Find where the given text appears and provide that cell's center as [x, y] coordinate. 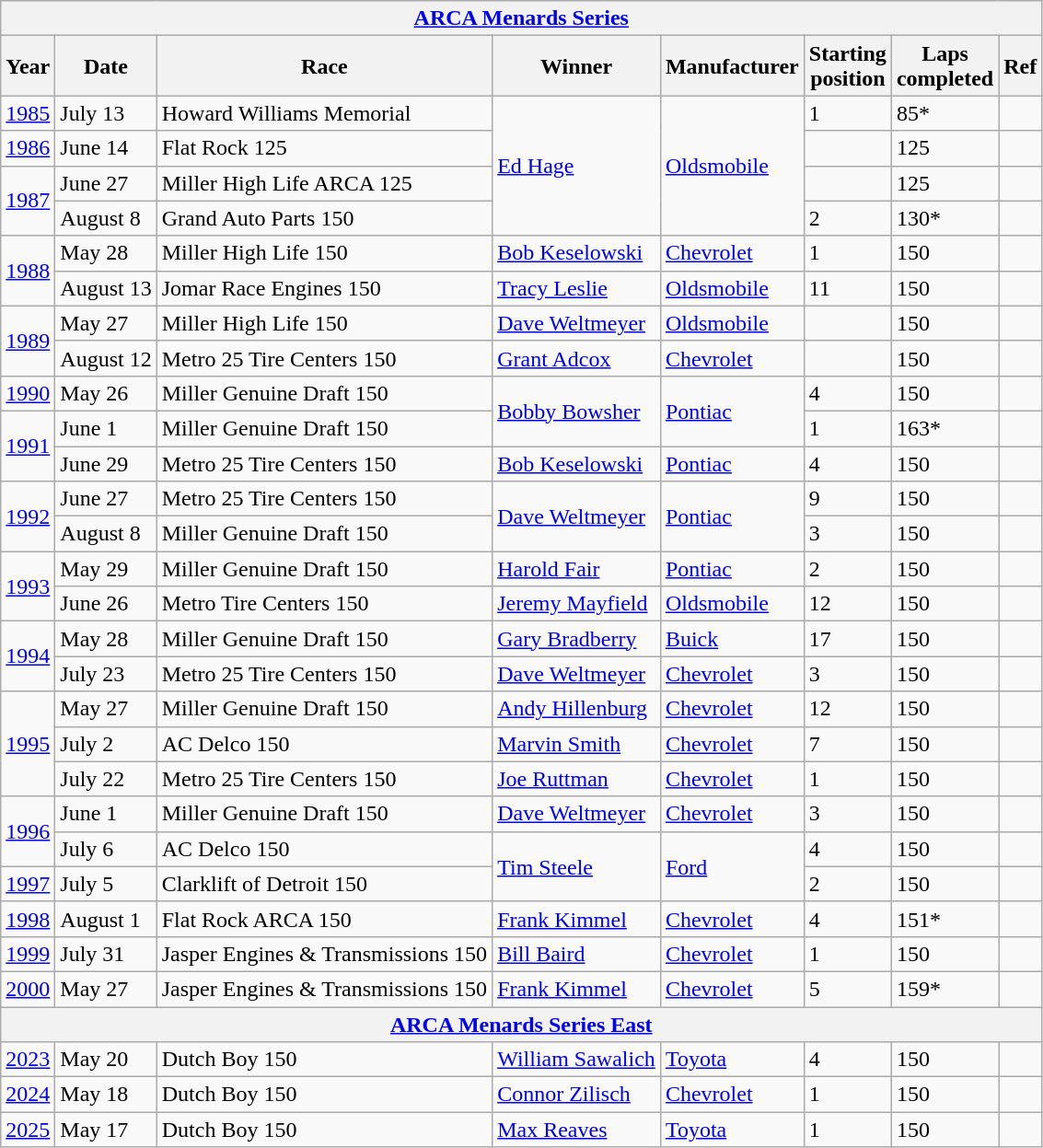
May 20 [106, 1060]
1997 [28, 884]
Winner [576, 66]
August 12 [106, 358]
June 29 [106, 463]
July 31 [106, 954]
July 5 [106, 884]
1987 [28, 201]
1992 [28, 516]
Race [324, 66]
1991 [28, 446]
Ford [732, 866]
July 13 [106, 113]
1993 [28, 586]
2024 [28, 1095]
85* [944, 113]
130* [944, 218]
Marvin Smith [576, 744]
1988 [28, 271]
Andy Hillenburg [576, 709]
August 1 [106, 919]
Lapscompleted [944, 66]
Tim Steele [576, 866]
Bobby Bowsher [576, 411]
1996 [28, 831]
June 26 [106, 604]
Tracy Leslie [576, 288]
1999 [28, 954]
May 29 [106, 569]
July 22 [106, 779]
Max Reaves [576, 1130]
Howard Williams Memorial [324, 113]
17 [847, 639]
William Sawalich [576, 1060]
Buick [732, 639]
Year [28, 66]
Clarklift of Detroit 150 [324, 884]
ARCA Menards Series [521, 18]
Startingposition [847, 66]
Flat Rock 125 [324, 148]
Manufacturer [732, 66]
Date [106, 66]
1995 [28, 744]
163* [944, 428]
2000 [28, 989]
August 13 [106, 288]
1986 [28, 148]
Ref [1020, 66]
1990 [28, 393]
11 [847, 288]
May 18 [106, 1095]
ARCA Menards Series East [521, 1025]
1985 [28, 113]
Metro Tire Centers 150 [324, 604]
Harold Fair [576, 569]
2023 [28, 1060]
1994 [28, 656]
Joe Ruttman [576, 779]
159* [944, 989]
Jomar Race Engines 150 [324, 288]
May 26 [106, 393]
Bill Baird [576, 954]
June 14 [106, 148]
1998 [28, 919]
Grant Adcox [576, 358]
Miller High Life ARCA 125 [324, 183]
Grand Auto Parts 150 [324, 218]
July 23 [106, 674]
July 6 [106, 849]
Flat Rock ARCA 150 [324, 919]
Gary Bradberry [576, 639]
Jeremy Mayfield [576, 604]
July 2 [106, 744]
7 [847, 744]
Connor Zilisch [576, 1095]
1989 [28, 341]
9 [847, 499]
2025 [28, 1130]
5 [847, 989]
151* [944, 919]
Ed Hage [576, 166]
May 17 [106, 1130]
